From the cell containing the given text, extract its center point as [X, Y] coordinate. 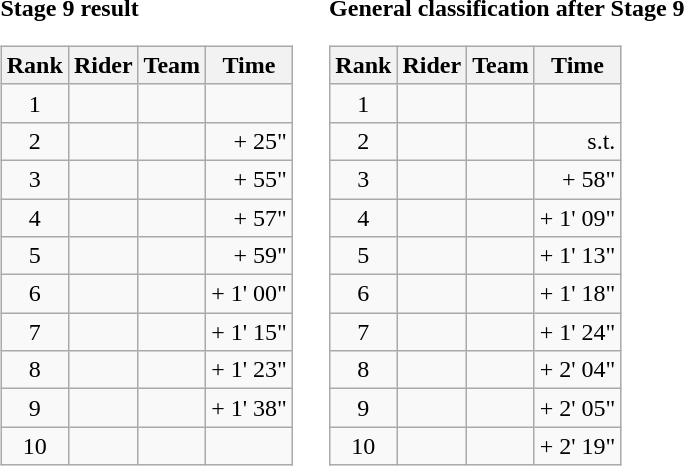
+ 25" [250, 141]
+ 1' 38" [250, 408]
+ 55" [250, 179]
+ 1' 15" [250, 332]
+ 57" [250, 217]
+ 2' 05" [578, 408]
+ 58" [578, 179]
+ 2' 04" [578, 370]
+ 1' 00" [250, 294]
s.t. [578, 141]
+ 1' 24" [578, 332]
+ 1' 09" [578, 217]
+ 2' 19" [578, 446]
+ 59" [250, 256]
+ 1' 18" [578, 294]
+ 1' 13" [578, 256]
+ 1' 23" [250, 370]
